Find where the given text appears and provide that cell's center as (x, y) coordinate. 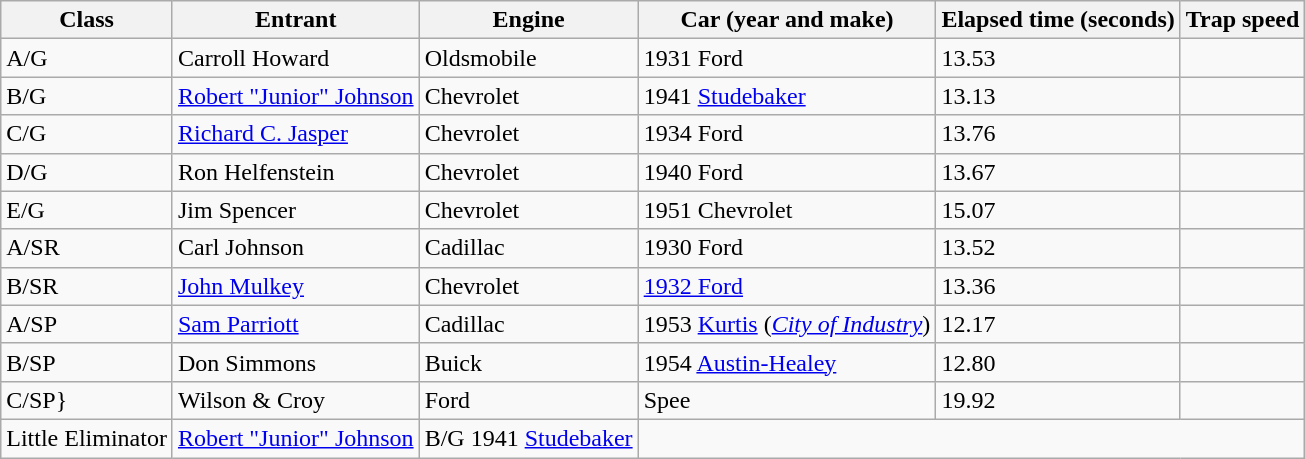
15.07 (1058, 210)
13.67 (1058, 172)
1932 Ford (787, 286)
B/SP (87, 362)
Richard C. Jasper (296, 134)
Elapsed time (seconds) (1058, 20)
1941 Studebaker (787, 96)
C/G (87, 134)
Little Eliminator (87, 438)
Entrant (296, 20)
A/SR (87, 248)
Wilson & Croy (296, 400)
Engine (528, 20)
1954 Austin-Healey (787, 362)
John Mulkey (296, 286)
C/SP} (87, 400)
13.13 (1058, 96)
Ford (528, 400)
19.92 (1058, 400)
B/G 1941 Studebaker (528, 438)
Class (87, 20)
Sam Parriott (296, 324)
B/SR (87, 286)
Ron Helfenstein (296, 172)
Carl Johnson (296, 248)
13.36 (1058, 286)
1931 Ford (787, 58)
1934 Ford (787, 134)
1930 Ford (787, 248)
A/G (87, 58)
13.76 (1058, 134)
Carroll Howard (296, 58)
1940 Ford (787, 172)
Jim Spencer (296, 210)
13.52 (1058, 248)
B/G (87, 96)
Oldsmobile (528, 58)
Car (year and make) (787, 20)
12.17 (1058, 324)
Don Simmons (296, 362)
13.53 (1058, 58)
1951 Chevrolet (787, 210)
1953 Kurtis (City of Industry) (787, 324)
Buick (528, 362)
E/G (87, 210)
A/SP (87, 324)
Trap speed (1242, 20)
D/G (87, 172)
Spee (787, 400)
12.80 (1058, 362)
